Provide the (x, y) coordinate of the cell's center where the given text is located.  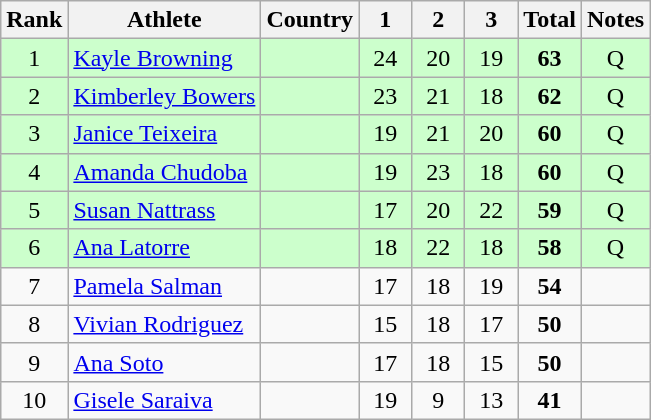
4 (34, 172)
Pamela Salman (164, 286)
41 (550, 400)
8 (34, 324)
10 (34, 400)
Country (310, 20)
Amanda Chudoba (164, 172)
Notes (615, 20)
6 (34, 248)
Rank (34, 20)
Gisele Saraiva (164, 400)
Ana Soto (164, 362)
54 (550, 286)
Vivian Rodriguez (164, 324)
58 (550, 248)
Kimberley Bowers (164, 96)
59 (550, 210)
Total (550, 20)
Janice Teixeira (164, 134)
Ana Latorre (164, 248)
63 (550, 58)
7 (34, 286)
24 (386, 58)
Athlete (164, 20)
13 (492, 400)
5 (34, 210)
Susan Nattrass (164, 210)
62 (550, 96)
Kayle Browning (164, 58)
